Identify which cell holds the provided text, then report its [X, Y] central coordinate. 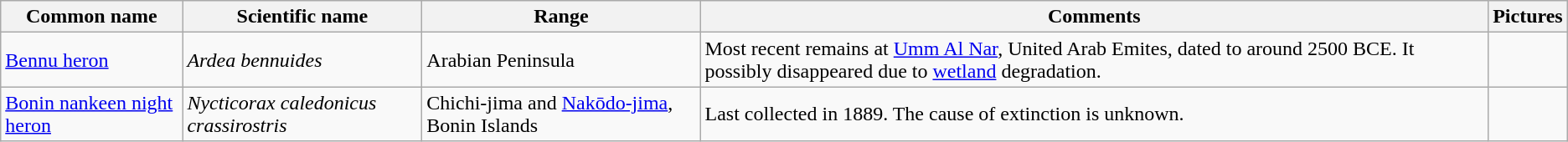
Bennu heron [92, 60]
Scientific name [302, 17]
Ardea bennuides [302, 60]
Most recent remains at Umm Al Nar, United Arab Emites, dated to around 2500 BCE. It possibly disappeared due to wetland degradation. [1094, 60]
Nycticorax caledonicus crassirostris [302, 114]
Bonin nankeen night heron [92, 114]
Arabian Peninsula [561, 60]
Comments [1094, 17]
Range [561, 17]
Last collected in 1889. The cause of extinction is unknown. [1094, 114]
Chichi-jima and Nakōdo-jima, Bonin Islands [561, 114]
Pictures [1528, 17]
Common name [92, 17]
